Detect which cell encompasses the target text, then output its (X, Y) center coordinate. 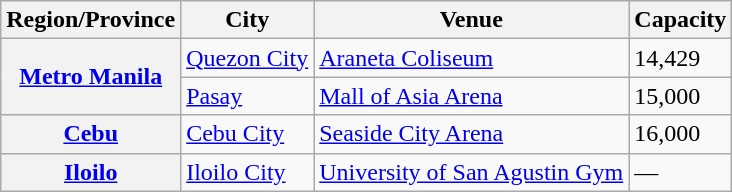
Venue (472, 20)
Capacity (680, 20)
Iloilo (91, 172)
— (680, 172)
16,000 (680, 134)
Cebu City (248, 134)
Mall of Asia Arena (472, 96)
Araneta Coliseum (472, 58)
Quezon City (248, 58)
Metro Manila (91, 77)
Pasay (248, 96)
City (248, 20)
Iloilo City (248, 172)
University of San Agustin Gym (472, 172)
14,429 (680, 58)
15,000 (680, 96)
Region/Province (91, 20)
Cebu (91, 134)
Seaside City Arena (472, 134)
